Return [X, Y] of the center of cell containing provided text 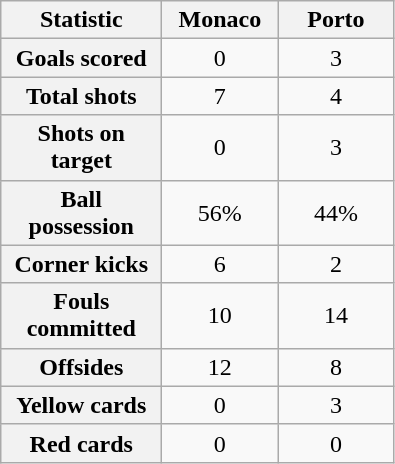
8 [336, 367]
Statistic [82, 20]
Yellow cards [82, 405]
Monaco [220, 20]
Offsides [82, 367]
Corner kicks [82, 264]
Goals scored [82, 58]
56% [220, 212]
Red cards [82, 443]
Shots on target [82, 148]
12 [220, 367]
6 [220, 264]
2 [336, 264]
4 [336, 96]
7 [220, 96]
14 [336, 316]
10 [220, 316]
44% [336, 212]
Porto [336, 20]
Fouls committed [82, 316]
Total shots [82, 96]
Ball possession [82, 212]
